Search for the cell housing the specified text and yield its [X, Y] center coordinate. 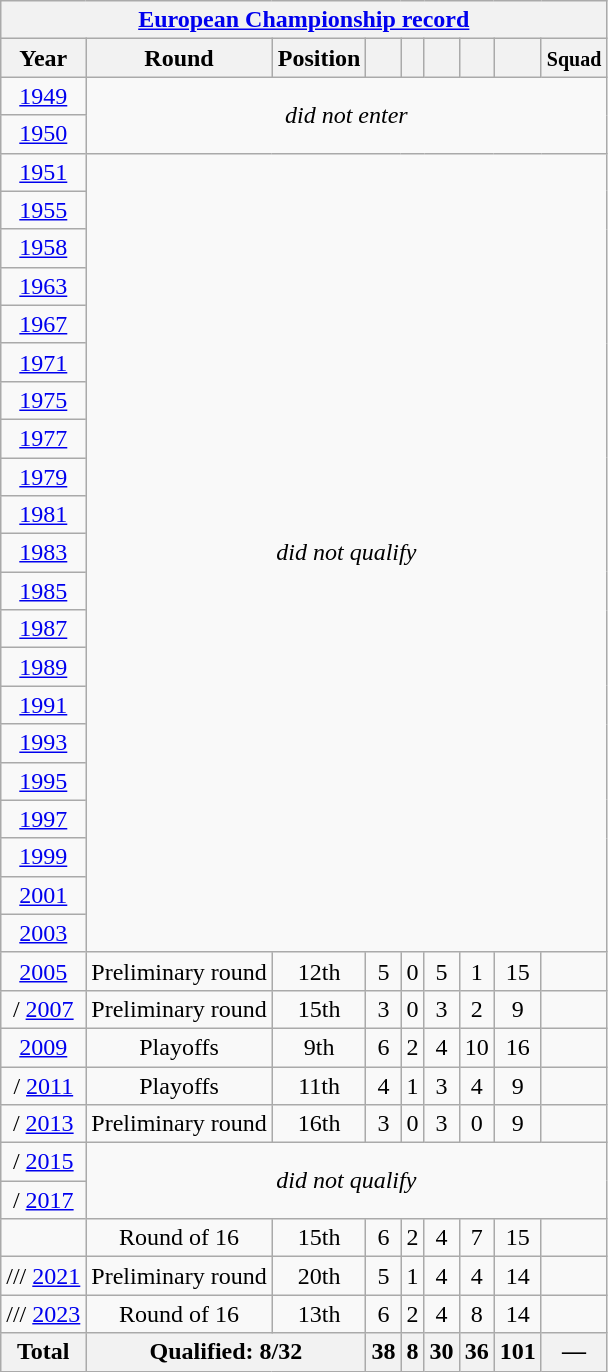
/// 2021 [44, 1276]
European Championship record [304, 20]
/ 2011 [44, 1085]
/ 2007 [44, 1009]
Total [44, 1352]
/// 2023 [44, 1314]
2009 [44, 1047]
30 [442, 1352]
2003 [44, 933]
11th [319, 1085]
1949 [44, 96]
2005 [44, 971]
16th [319, 1124]
1999 [44, 857]
1983 [44, 553]
1971 [44, 362]
1958 [44, 248]
1993 [44, 743]
1991 [44, 705]
101 [518, 1352]
Squad [574, 58]
Year [44, 58]
1967 [44, 324]
1987 [44, 629]
Round [179, 58]
— [574, 1352]
1950 [44, 134]
36 [476, 1352]
/ 2013 [44, 1124]
Qualified: 8/32 [226, 1352]
10 [476, 1047]
1977 [44, 438]
38 [384, 1352]
1963 [44, 286]
1985 [44, 591]
20th [319, 1276]
7 [476, 1238]
/ 2017 [44, 1200]
2001 [44, 895]
1955 [44, 210]
12th [319, 971]
16 [518, 1047]
1995 [44, 781]
1997 [44, 819]
Position [319, 58]
1975 [44, 400]
1979 [44, 477]
13th [319, 1314]
1981 [44, 515]
/ 2015 [44, 1162]
1989 [44, 667]
9th [319, 1047]
1951 [44, 172]
did not enter [346, 115]
